Identify which cell holds the provided text, then report its [X, Y] central coordinate. 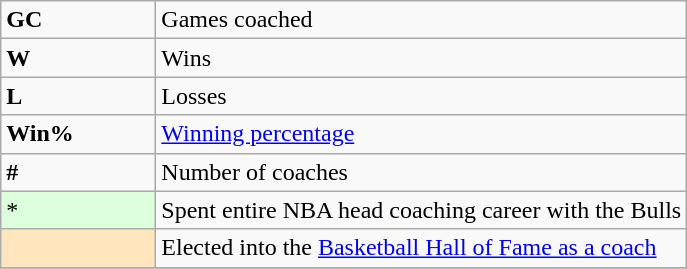
Spent entire NBA head coaching career with the Bulls [422, 210]
GC [78, 20]
Winning percentage [422, 134]
Elected into the Basketball Hall of Fame as a coach [422, 248]
Win% [78, 134]
Losses [422, 96]
* [78, 210]
Wins [422, 58]
W [78, 58]
# [78, 172]
L [78, 96]
Games coached [422, 20]
Number of coaches [422, 172]
